Scan for the cell matching the given text and deliver its [X, Y] coordinate at center. 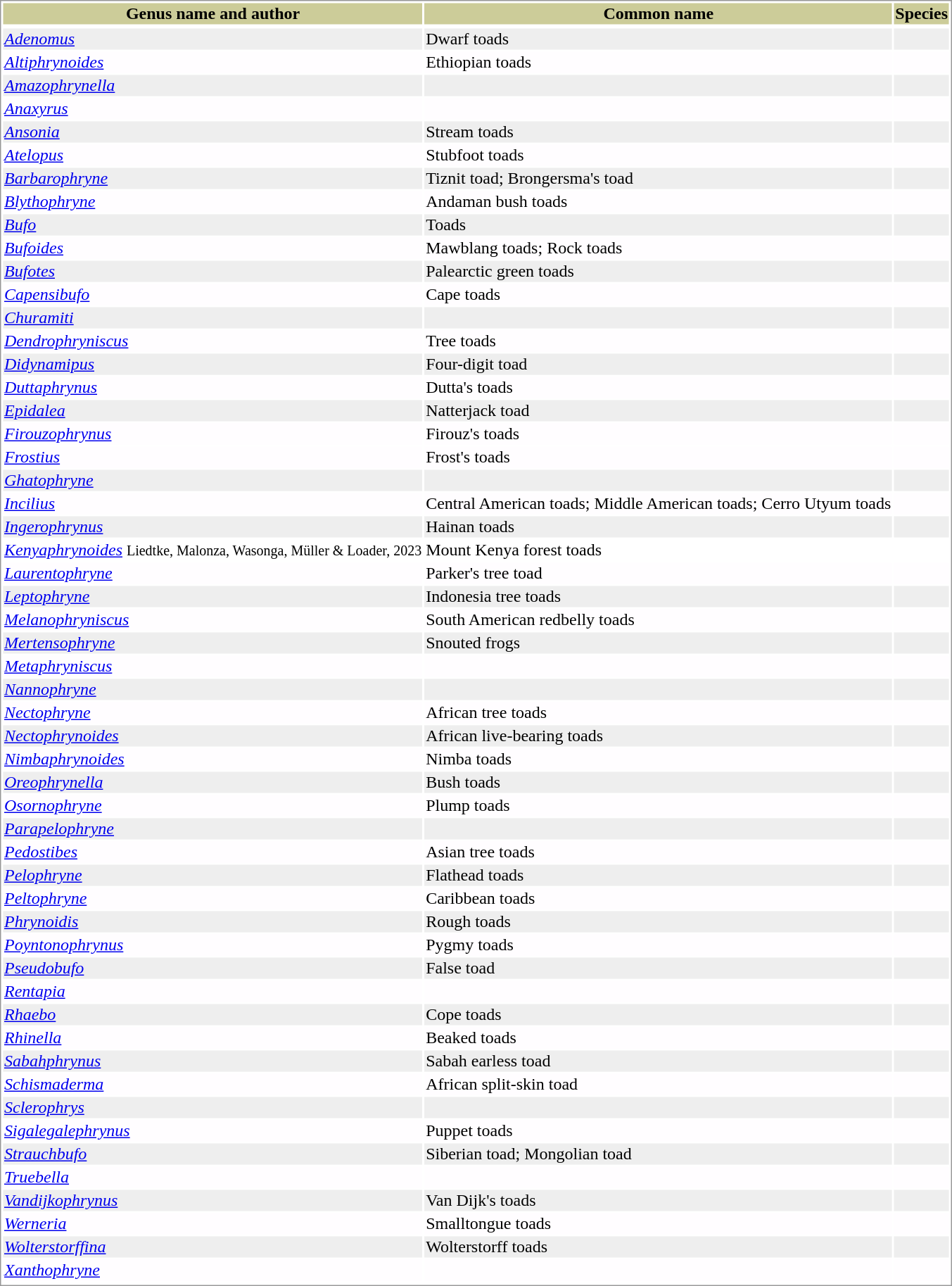
Stubfoot toads [659, 156]
False toad [659, 968]
Tiznit toad; Brongersma's toad [659, 178]
Nectophrynoides [212, 736]
Altiphrynoides [212, 63]
Schismaderma [212, 1085]
Natterjack toad [659, 410]
Ghatophryne [212, 481]
Bufo [212, 225]
Pelophryne [212, 875]
Wolterstorffina [212, 1247]
Xanthophryne [212, 1271]
Peltophryne [212, 899]
Caribbean toads [659, 899]
Kenyaphrynoides Liedtke, Malonza, Wasonga, Müller & Loader, 2023 [212, 550]
Tree toads [659, 341]
Dendrophryniscus [212, 341]
Beaked toads [659, 1038]
Bush toads [659, 782]
Nimba toads [659, 759]
Atelopus [212, 156]
Duttaphrynus [212, 388]
Bufoides [212, 248]
Pygmy toads [659, 945]
Nimbaphrynoides [212, 759]
Parker's tree toad [659, 574]
Species [922, 13]
Truebella [212, 1178]
Phrynoidis [212, 921]
Epidalea [212, 410]
Barbarophryne [212, 178]
Pseudobufo [212, 968]
Rentapia [212, 992]
Stream toads [659, 132]
African tree toads [659, 713]
Plump toads [659, 806]
Flathead toads [659, 875]
Incilius [212, 503]
Cope toads [659, 1014]
Sabah earless toad [659, 1061]
African live-bearing toads [659, 736]
Didynamipus [212, 364]
Genus name and author [212, 13]
Leptophryne [212, 596]
Toads [659, 225]
Nannophryne [212, 689]
Pedostibes [212, 852]
African split-skin toad [659, 1085]
Firouz's toads [659, 434]
Van Dijk's toads [659, 1200]
Capensibufo [212, 295]
Ethiopian toads [659, 63]
Palearctic green toads [659, 271]
Ansonia [212, 132]
Siberian toad; Mongolian toad [659, 1154]
Rough toads [659, 921]
Amazophrynella [212, 85]
Metaphryniscus [212, 667]
Frost's toads [659, 457]
Dwarf toads [659, 39]
Blythophryne [212, 202]
Asian tree toads [659, 852]
Mawblang toads; Rock toads [659, 248]
Mount Kenya forest toads [659, 550]
Sclerophrys [212, 1107]
Hainan toads [659, 527]
Common name [659, 13]
Oreophrynella [212, 782]
Parapelophryne [212, 828]
Rhaebo [212, 1014]
Melanophryniscus [212, 620]
Osornophryne [212, 806]
Nectophryne [212, 713]
Ingerophrynus [212, 527]
Andaman bush toads [659, 202]
Puppet toads [659, 1131]
Strauchbufo [212, 1154]
Frostius [212, 457]
Cape toads [659, 295]
Four-digit toad [659, 364]
Adenomus [212, 39]
Rhinella [212, 1038]
South American redbelly toads [659, 620]
Werneria [212, 1224]
Poyntonophrynus [212, 945]
Laurentophryne [212, 574]
Sabahphrynus [212, 1061]
Indonesia tree toads [659, 596]
Vandijkophrynus [212, 1200]
Anaxyrus [212, 109]
Bufotes [212, 271]
Snouted frogs [659, 643]
Central American toads; Middle American toads; Cerro Utyum toads [659, 503]
Mertensophryne [212, 643]
Smalltongue toads [659, 1224]
Sigalegalephrynus [212, 1131]
Firouzophrynus [212, 434]
Wolterstorff toads [659, 1247]
Churamiti [212, 317]
Dutta's toads [659, 388]
